Return the (x, y) coordinate for the center point of the cell that contains the specified text.  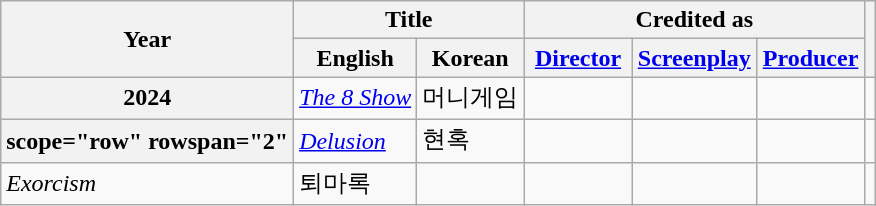
Exorcism (148, 184)
2024 (148, 98)
Title (409, 20)
Credited as (694, 20)
scope="row" rowspan="2" (148, 140)
The 8 Show (356, 98)
현혹 (470, 140)
Screenplay (694, 58)
Director (578, 58)
Producer (810, 58)
English (356, 58)
퇴마록 (356, 184)
Korean (470, 58)
Delusion (356, 140)
Year (148, 39)
머니게임 (470, 98)
